Capture the cell that displays the provided text and extract its (x, y) central coordinate. 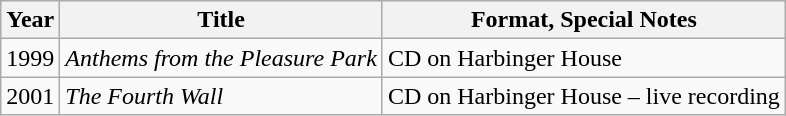
2001 (30, 96)
1999 (30, 58)
CD on Harbinger House (584, 58)
Year (30, 20)
Anthems from the Pleasure Park (222, 58)
Format, Special Notes (584, 20)
CD on Harbinger House – live recording (584, 96)
Title (222, 20)
The Fourth Wall (222, 96)
